Locate the cell with the specified text and output its [x, y] center coordinate. 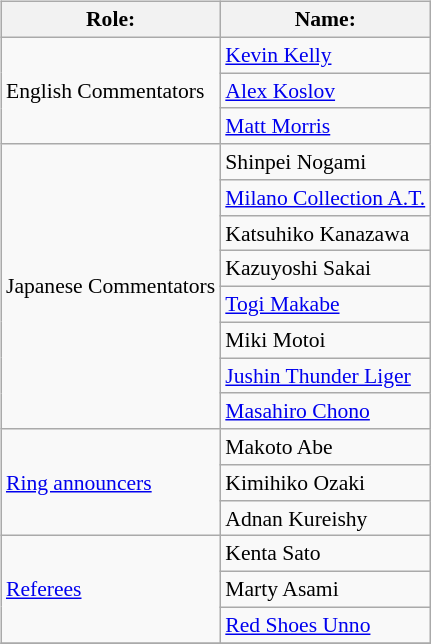
Milano Collection A.T. [325, 198]
Japanese Commentators [110, 286]
Shinpei Nogami [325, 162]
Kazuyoshi Sakai [325, 269]
Togi Makabe [325, 305]
Matt Morris [325, 126]
Kimihiko Ozaki [325, 483]
Red Shoes Unno [325, 625]
Miki Motoi [325, 340]
Kevin Kelly [325, 55]
Makoto Abe [325, 447]
Kenta Sato [325, 554]
Marty Asami [325, 590]
Masahiro Chono [325, 411]
Jushin Thunder Liger [325, 376]
Name: [325, 20]
Alex Koslov [325, 91]
Role: [110, 20]
Referees [110, 590]
Adnan Kureishy [325, 518]
English Commentators [110, 90]
Ring announcers [110, 482]
Katsuhiko Kanazawa [325, 233]
